From the cell containing the given text, extract its center point as (X, Y) coordinate. 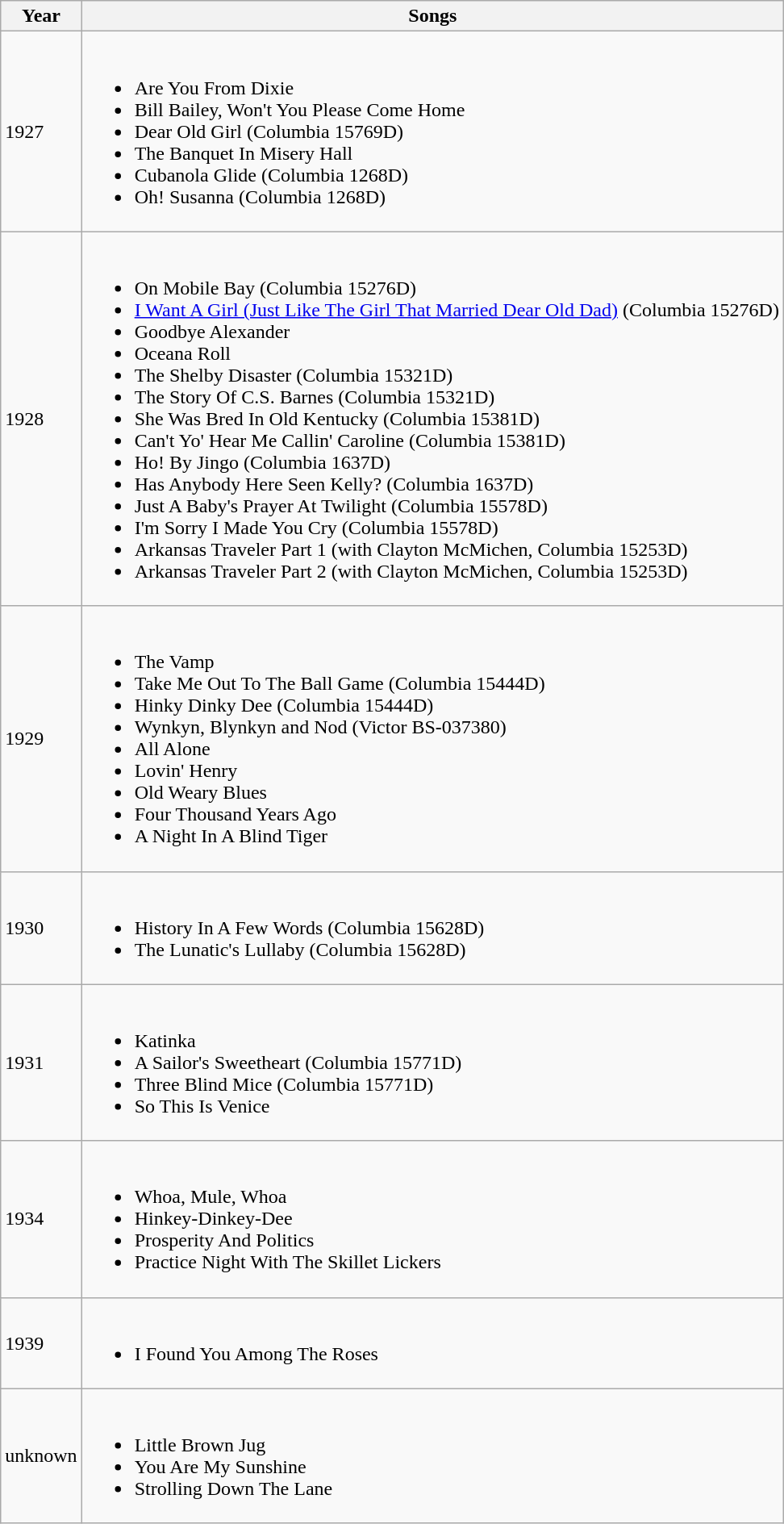
Whoa, Mule, WhoaHinkey-Dinkey-DeeProsperity And PoliticsPractice Night With The Skillet Lickers (432, 1219)
1934 (41, 1219)
History In A Few Words (Columbia 15628D)The Lunatic's Lullaby (Columbia 15628D) (432, 928)
1929 (41, 739)
Songs (432, 16)
1930 (41, 928)
Little Brown JugYou Are My SunshineStrolling Down The Lane (432, 1455)
KatinkaA Sailor's Sweetheart (Columbia 15771D)Three Blind Mice (Columbia 15771D)So This Is Venice (432, 1063)
1939 (41, 1342)
1931 (41, 1063)
1927 (41, 132)
I Found You Among The Roses (432, 1342)
Year (41, 16)
1928 (41, 419)
unknown (41, 1455)
